Determine the (X, Y) coordinate at the center of the cell enclosing the given text.  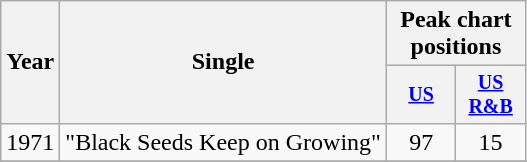
Peak chart positions (456, 34)
15 (490, 142)
97 (420, 142)
US (420, 94)
"Black Seeds Keep on Growing" (224, 142)
Single (224, 62)
USR&B (490, 94)
Year (30, 62)
1971 (30, 142)
